Locate the cell with the specified text and output its [x, y] center coordinate. 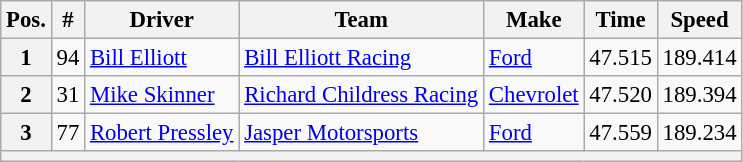
189.414 [700, 58]
Bill Elliott Racing [362, 58]
# [68, 20]
Make [534, 20]
Chevrolet [534, 95]
Bill Elliott [162, 58]
Mike Skinner [162, 95]
1 [26, 58]
Robert Pressley [162, 133]
Driver [162, 20]
31 [68, 95]
Richard Childress Racing [362, 95]
189.394 [700, 95]
47.559 [620, 133]
Speed [700, 20]
Team [362, 20]
2 [26, 95]
189.234 [700, 133]
Time [620, 20]
77 [68, 133]
Jasper Motorsports [362, 133]
47.520 [620, 95]
Pos. [26, 20]
3 [26, 133]
47.515 [620, 58]
94 [68, 58]
